For the text-containing cell, return its midpoint in [x, y] coordinate format. 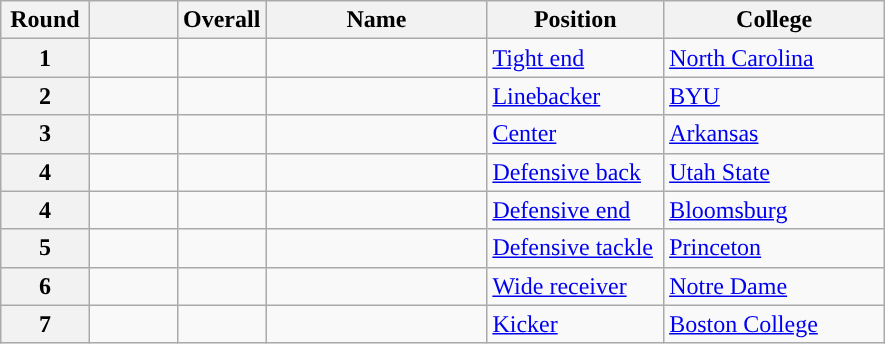
5 [45, 248]
1 [45, 58]
Defensive end [576, 210]
Linebacker [576, 96]
Notre Dame [774, 286]
Princeton [774, 248]
Round [45, 20]
Position [576, 20]
Defensive back [576, 172]
Center [576, 134]
BYU [774, 96]
Utah State [774, 172]
Overall [222, 20]
Bloomsburg [774, 210]
6 [45, 286]
7 [45, 324]
Name [376, 20]
3 [45, 134]
2 [45, 96]
Defensive tackle [576, 248]
Tight end [576, 58]
Boston College [774, 324]
North Carolina [774, 58]
College [774, 20]
Kicker [576, 324]
Arkansas [774, 134]
Wide receiver [576, 286]
